For the text-containing cell, return its midpoint in [x, y] coordinate format. 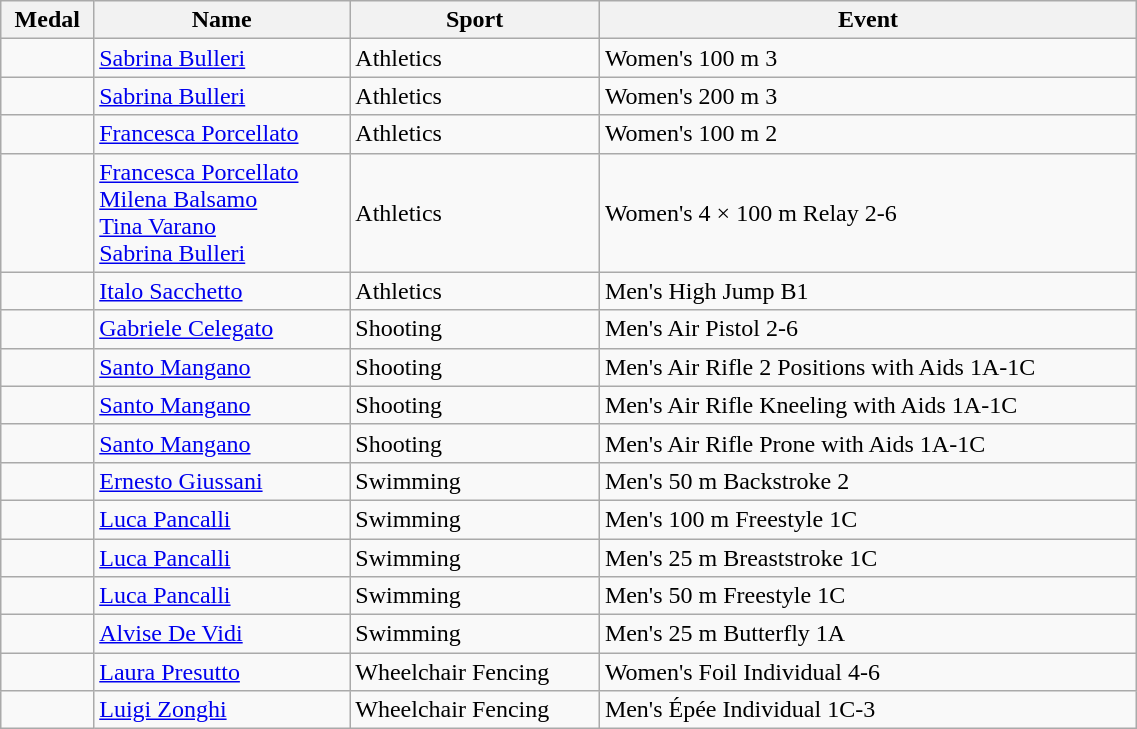
Men's Air Rifle 2 Positions with Aids 1A-1C [868, 367]
Women's Foil Individual 4-6 [868, 672]
Men's 100 m Freestyle 1C [868, 519]
Ernesto Giussani [222, 481]
Men's 50 m Backstroke 2 [868, 481]
Laura Presutto [222, 672]
Women's 4 × 100 m Relay 2-6 [868, 212]
Men's 25 m Breaststroke 1C [868, 557]
Alvise De Vidi [222, 634]
Francesca PorcellatoMilena BalsamoTina VaranoSabrina Bulleri [222, 212]
Men's Air Rifle Prone with Aids 1A-1C [868, 443]
Luigi Zonghi [222, 710]
Women's 200 m 3 [868, 96]
Francesca Porcellato [222, 134]
Men's Air Pistol 2-6 [868, 329]
Medal [48, 20]
Men's 50 m Freestyle 1C [868, 596]
Men's Épée Individual 1C-3 [868, 710]
Women's 100 m 2 [868, 134]
Event [868, 20]
Sport [475, 20]
Men's 25 m Butterfly 1A [868, 634]
Men's High Jump B1 [868, 291]
Men's Air Rifle Kneeling with Aids 1A-1C [868, 405]
Gabriele Celegato [222, 329]
Name [222, 20]
Italo Sacchetto [222, 291]
Women's 100 m 3 [868, 58]
